Locate the cell with the specified text and output its (x, y) center coordinate. 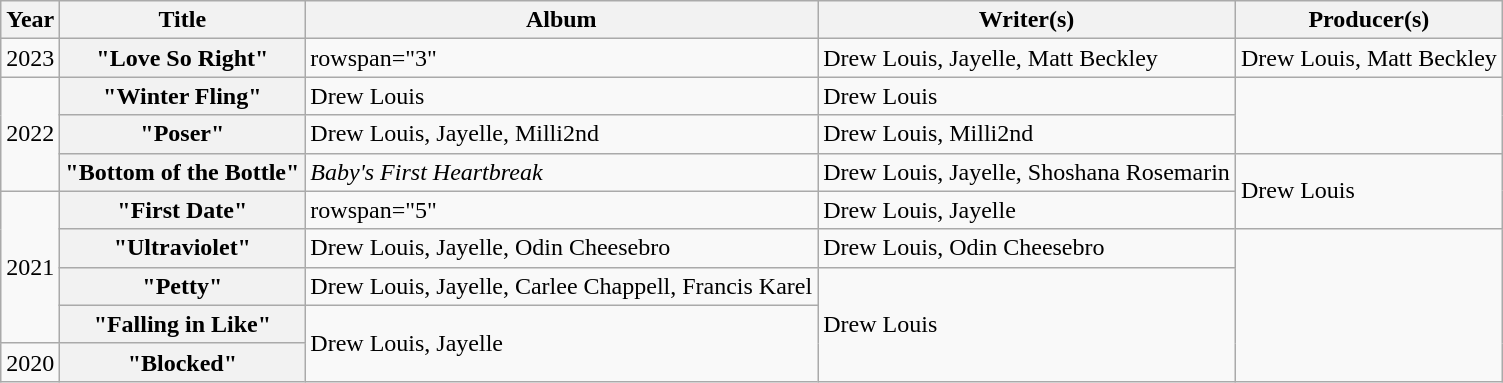
"First Date" (182, 210)
Album (562, 20)
"Petty" (182, 286)
"Winter Fling" (182, 96)
"Love So Right" (182, 58)
Drew Louis, Odin Cheesebro (1027, 248)
Producer(s) (1368, 20)
Drew Louis, Jayelle, Carlee Chappell, Francis Karel (562, 286)
"Ultraviolet" (182, 248)
"Falling in Like" (182, 324)
Year (30, 20)
Drew Louis, Matt Beckley (1368, 58)
Writer(s) (1027, 20)
Drew Louis, Milli2nd (1027, 134)
2022 (30, 134)
Drew Louis, Jayelle, Milli2nd (562, 134)
2021 (30, 267)
Baby's First Heartbreak (562, 172)
Title (182, 20)
Drew Louis, Jayelle, Shoshana Rosemarin (1027, 172)
Drew Louis, Jayelle, Matt Beckley (1027, 58)
rowspan="5" (562, 210)
2020 (30, 362)
Drew Louis, Jayelle, Odin Cheesebro (562, 248)
"Poser" (182, 134)
"Bottom of the Bottle" (182, 172)
2023 (30, 58)
rowspan="3" (562, 58)
"Blocked" (182, 362)
